For the text-containing cell, return its midpoint in (x, y) coordinate format. 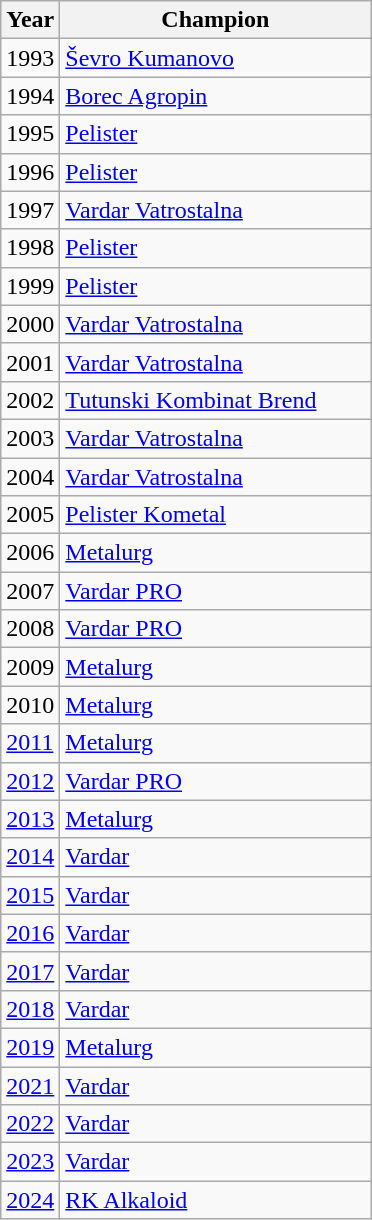
2015 (30, 895)
2004 (30, 477)
2003 (30, 438)
2005 (30, 515)
2011 (30, 743)
2007 (30, 591)
2010 (30, 705)
1999 (30, 286)
2001 (30, 362)
Borec Agropin (216, 96)
2014 (30, 857)
2002 (30, 400)
1995 (30, 134)
1996 (30, 172)
1994 (30, 96)
2009 (30, 667)
2000 (30, 324)
RK Alkaloid (216, 1200)
2021 (30, 1085)
2012 (30, 781)
2018 (30, 1009)
2022 (30, 1124)
2023 (30, 1162)
Champion (216, 20)
1997 (30, 210)
2013 (30, 819)
2008 (30, 629)
Pelister Kometal (216, 515)
2017 (30, 971)
2019 (30, 1047)
Tutunski Kombinat Brend (216, 400)
2006 (30, 553)
Ševro Kumanovo (216, 58)
2016 (30, 933)
2024 (30, 1200)
Year (30, 20)
1993 (30, 58)
1998 (30, 248)
